Pinpoint the cell where the given text exists, returning its (X, Y) midpoint coordinate. 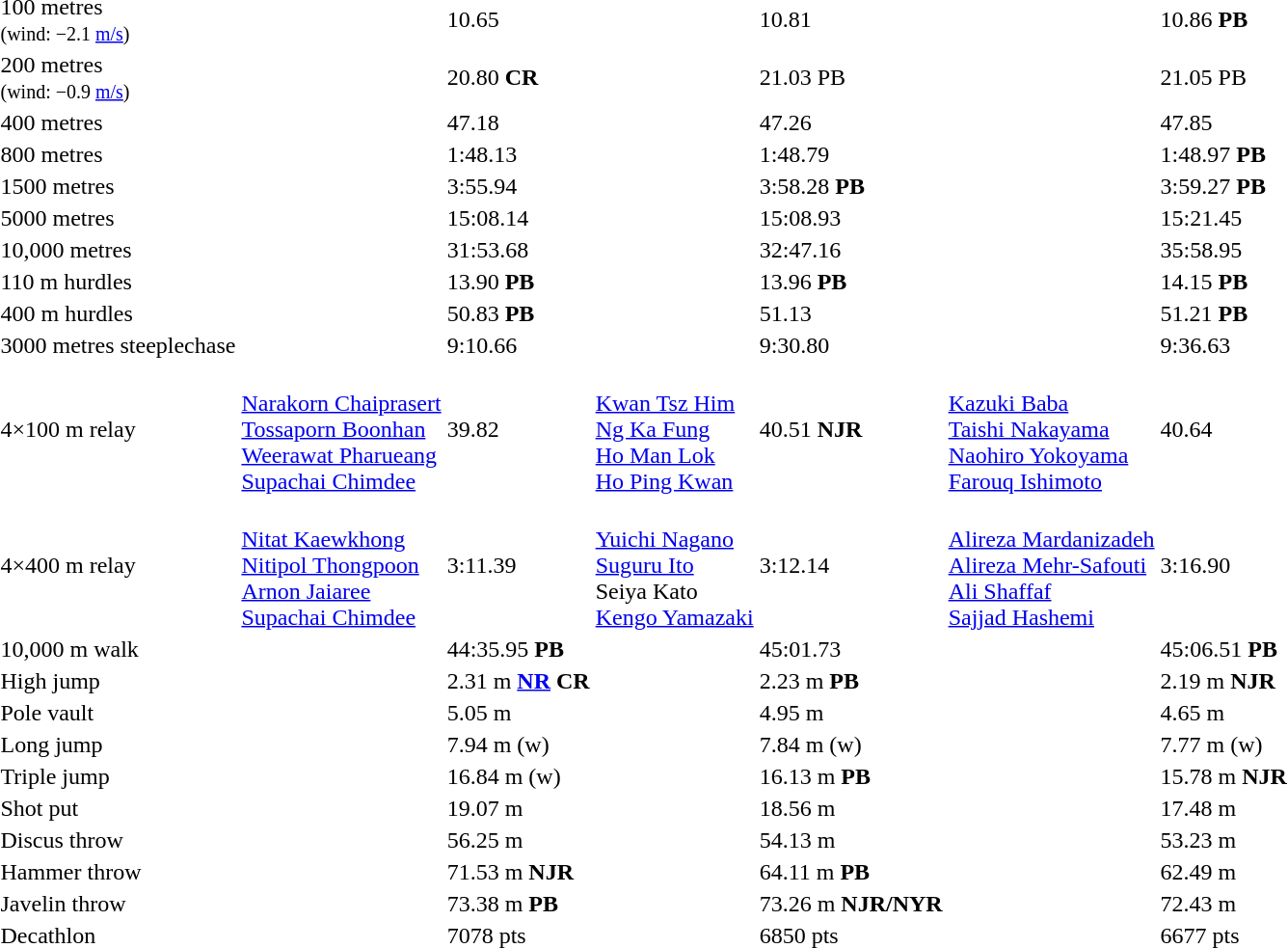
31:53.68 (519, 250)
7.77 m (w) (1223, 745)
14.15 PB (1223, 282)
15:08.14 (519, 218)
2.23 m PB (850, 681)
20.80 CR (519, 77)
7.94 m (w) (519, 745)
50.83 PB (519, 313)
54.13 m (850, 840)
1:48.97 PB (1223, 154)
51.21 PB (1223, 313)
15:08.93 (850, 218)
3:59.27 PB (1223, 186)
5.05 m (519, 713)
73.26 m NJR/NYR (850, 904)
47.85 (1223, 122)
Narakorn ChaiprasertTossaporn BoonhanWeerawat PharueangSupachai Chimdee (341, 429)
13.96 PB (850, 282)
18.56 m (850, 808)
71.53 m NJR (519, 872)
15:21.45 (1223, 218)
Alireza MardanizadehAlireza Mehr-SafoutiAli ShaffafSajjad Hashemi (1051, 565)
40.51 NJR (850, 429)
Kazuki BabaTaishi NakayamaNaohiro YokoyamaFarouq Ishimoto (1051, 429)
40.64 (1223, 429)
4.65 m (1223, 713)
21.05 PB (1223, 77)
3:12.14 (850, 565)
17.48 m (1223, 808)
53.23 m (1223, 840)
45:06.51 PB (1223, 649)
2.31 m NR CR (519, 681)
16.84 m (w) (519, 776)
51.13 (850, 313)
56.25 m (519, 840)
3:55.94 (519, 186)
4.95 m (850, 713)
32:47.16 (850, 250)
35:58.95 (1223, 250)
19.07 m (519, 808)
1:48.79 (850, 154)
73.38 m PB (519, 904)
44:35.95 PB (519, 649)
16.13 m PB (850, 776)
64.11 m PB (850, 872)
47.26 (850, 122)
Nitat KaewkhongNitipol ThongpoonArnon JaiareeSupachai Chimdee (341, 565)
Yuichi NaganoSuguru ItoSeiya KatoKengo Yamazaki (675, 565)
1:48.13 (519, 154)
15.78 m NJR (1223, 776)
47.18 (519, 122)
3:16.90 (1223, 565)
39.82 (519, 429)
62.49 m (1223, 872)
13.90 PB (519, 282)
7.84 m (w) (850, 745)
9:30.80 (850, 345)
45:01.73 (850, 649)
2.19 m NJR (1223, 681)
3:58.28 PB (850, 186)
72.43 m (1223, 904)
9:10.66 (519, 345)
9:36.63 (1223, 345)
21.03 PB (850, 77)
3:11.39 (519, 565)
Kwan Tsz HimNg Ka FungHo Man LokHo Ping Kwan (675, 429)
